Extract the (X, Y) coordinate from the center of the cell holding the provided text.  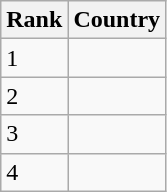
2 (34, 96)
Rank (34, 20)
4 (34, 172)
1 (34, 58)
3 (34, 134)
Country (117, 20)
